Scan for the cell matching the given text and deliver its [X, Y] coordinate at center. 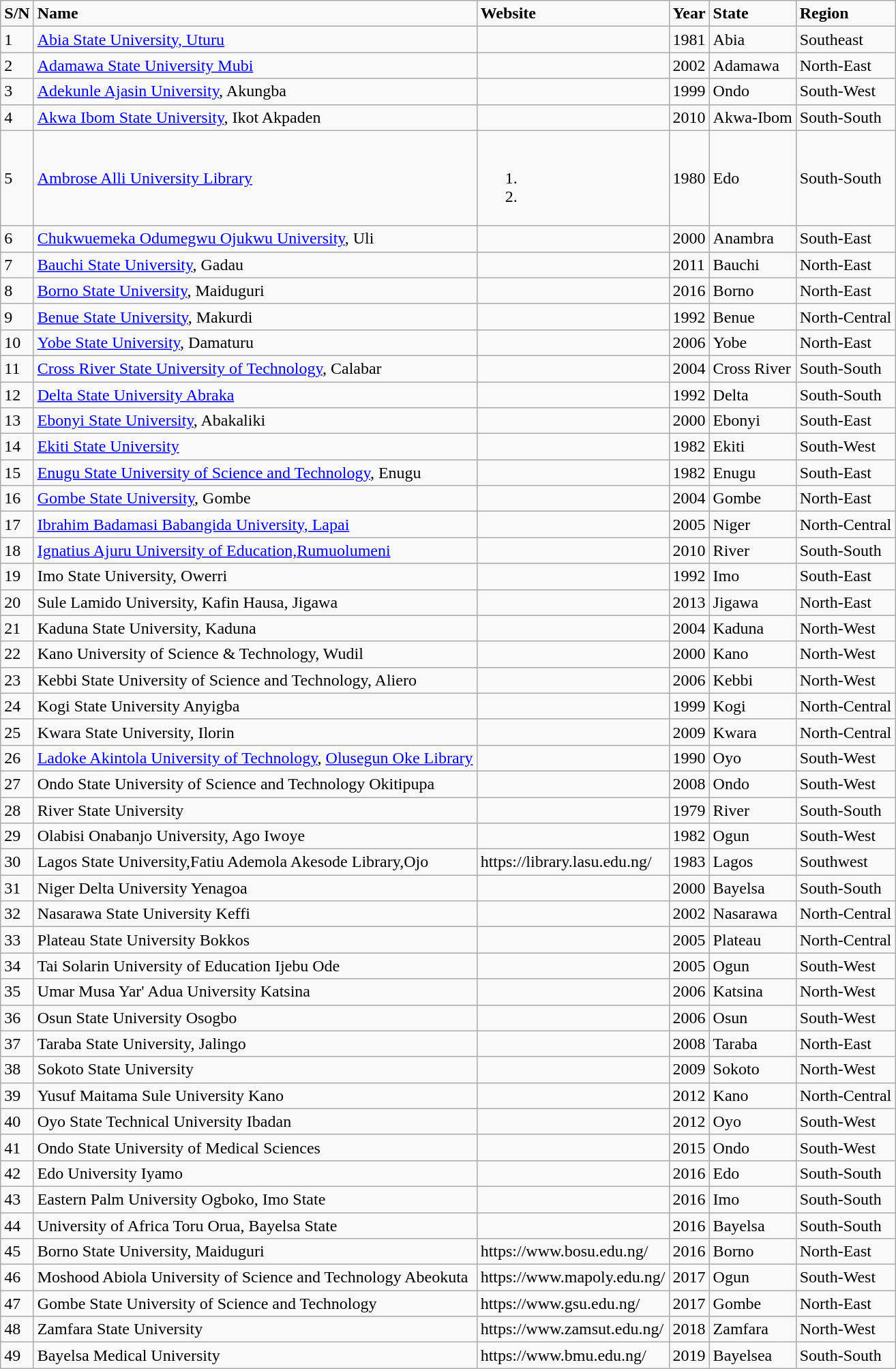
Enugu State University of Science and Technology, Enugu [255, 473]
34 [17, 966]
Osun [753, 1018]
Anambra [753, 239]
18 [17, 550]
Website [573, 14]
Southwest [846, 862]
https://www.zamsut.edu.ng/ [573, 1329]
Niger Delta University Yenagoa [255, 888]
Adekunle Ajasin University, Akungba [255, 91]
Cross River State University of Technology, Calabar [255, 368]
Katsina [753, 992]
Abia State University, Uturu [255, 40]
19 [17, 576]
Bauchi [753, 265]
Lagos [753, 862]
Enugu [753, 473]
27 [17, 784]
Nasarawa [753, 914]
45 [17, 1252]
49 [17, 1355]
Yusuf Maitama Sule University Kano [255, 1095]
State [753, 14]
33 [17, 940]
Edo University Iyamo [255, 1173]
15 [17, 473]
Imo State University, Owerri [255, 576]
41 [17, 1147]
Yobe [753, 342]
Ebonyi [753, 421]
Ekiti [753, 447]
Bauchi State University, Gadau [255, 265]
28 [17, 810]
2019 [689, 1355]
River State University [255, 810]
Southeast [846, 40]
Ebonyi State University, Abakaliki [255, 421]
Ignatius Ajuru University of Education,Rumuolumeni [255, 550]
Kwara State University, Ilorin [255, 732]
Plateau State University Bokkos [255, 940]
University of Africa Toru Orua, Bayelsa State [255, 1226]
5 [17, 178]
23 [17, 680]
Yobe State University, Damaturu [255, 342]
Kogi State University Anyigba [255, 706]
Chukwuemeka Odumegwu Ojukwu University, Uli [255, 239]
11 [17, 368]
26 [17, 758]
Sokoto State University [255, 1070]
37 [17, 1044]
Kwara [753, 732]
Kebbi State University of Science and Technology, Aliero [255, 680]
9 [17, 317]
Taraba [753, 1044]
43 [17, 1199]
Sokoto [753, 1070]
Osun State University Osogbo [255, 1018]
2 [17, 65]
Adamawa [753, 65]
46 [17, 1278]
Lagos State University,Fatiu Ademola Akesode Library,Ojo [255, 862]
Sule Lamido University, Kafin Hausa, Jigawa [255, 602]
Kaduna [753, 628]
32 [17, 914]
17 [17, 525]
44 [17, 1226]
Gombe State University, Gombe [255, 499]
38 [17, 1070]
Gombe State University of Science and Technology [255, 1304]
Ekiti State University [255, 447]
16 [17, 499]
48 [17, 1329]
Abia [753, 40]
39 [17, 1095]
36 [17, 1018]
Bayelsea [753, 1355]
21 [17, 628]
35 [17, 992]
14 [17, 447]
20 [17, 602]
1 [17, 40]
22 [17, 654]
Akwa Ibom State University, Ikot Akpaden [255, 117]
Cross River [753, 368]
https://www.gsu.edu.ng/ [573, 1304]
Nasarawa State University Keffi [255, 914]
Ondo State University of Medical Sciences [255, 1147]
Name [255, 14]
Niger [753, 525]
Kano University of Science & Technology, Wudil [255, 654]
Moshood Abiola University of Science and Technology Abeokuta [255, 1278]
7 [17, 265]
Ambrose Alli University Library [255, 178]
Plateau [753, 940]
10 [17, 342]
Umar Musa Yar' Adua University Katsina [255, 992]
Ladoke Akintola University of Technology, Olusegun Oke Library [255, 758]
https://www.bmu.edu.ng/ [573, 1355]
Delta [753, 395]
2011 [689, 265]
Eastern Palm University Ogboko, Imo State [255, 1199]
12 [17, 395]
Year [689, 14]
Benue State University, Makurdi [255, 317]
8 [17, 291]
6 [17, 239]
4 [17, 117]
42 [17, 1173]
Jigawa [753, 602]
https://www.mapoly.edu.ng/ [573, 1278]
Delta State University Abraka [255, 395]
https://www.bosu.edu.ng/ [573, 1252]
https://library.lasu.edu.ng/ [573, 862]
25 [17, 732]
Benue [753, 317]
Ondo State University of Science and Technology Okitipupa [255, 784]
Kebbi [753, 680]
1983 [689, 862]
Zamfara [753, 1329]
Kogi [753, 706]
Zamfara State University [255, 1329]
1981 [689, 40]
40 [17, 1121]
Akwa-Ibom [753, 117]
2018 [689, 1329]
31 [17, 888]
Oyo State Technical University Ibadan [255, 1121]
1980 [689, 178]
Adamawa State University Mubi [255, 65]
Region [846, 14]
29 [17, 836]
Ibrahim Badamasi Babangida University, Lapai [255, 525]
1990 [689, 758]
Bayelsa Medical University [255, 1355]
S/N [17, 14]
3 [17, 91]
13 [17, 421]
47 [17, 1304]
Tai Solarin University of Education Ijebu Ode [255, 966]
30 [17, 862]
Olabisi Onabanjo University, Ago Iwoye [255, 836]
Taraba State University, Jalingo [255, 1044]
Kaduna State University, Kaduna [255, 628]
1979 [689, 810]
2013 [689, 602]
24 [17, 706]
2015 [689, 1147]
